Detect which cell encompasses the target text, then output its [X, Y] center coordinate. 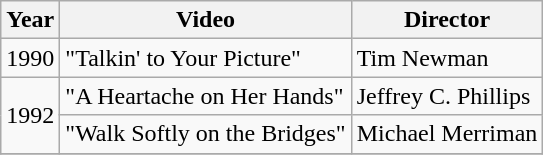
1990 [30, 58]
"Walk Softly on the Bridges" [206, 134]
"Talkin' to Your Picture" [206, 58]
1992 [30, 115]
"A Heartache on Her Hands" [206, 96]
Director [447, 20]
Year [30, 20]
Michael Merriman [447, 134]
Video [206, 20]
Tim Newman [447, 58]
Jeffrey C. Phillips [447, 96]
